Find where the given text appears and provide that cell's center as (X, Y) coordinate. 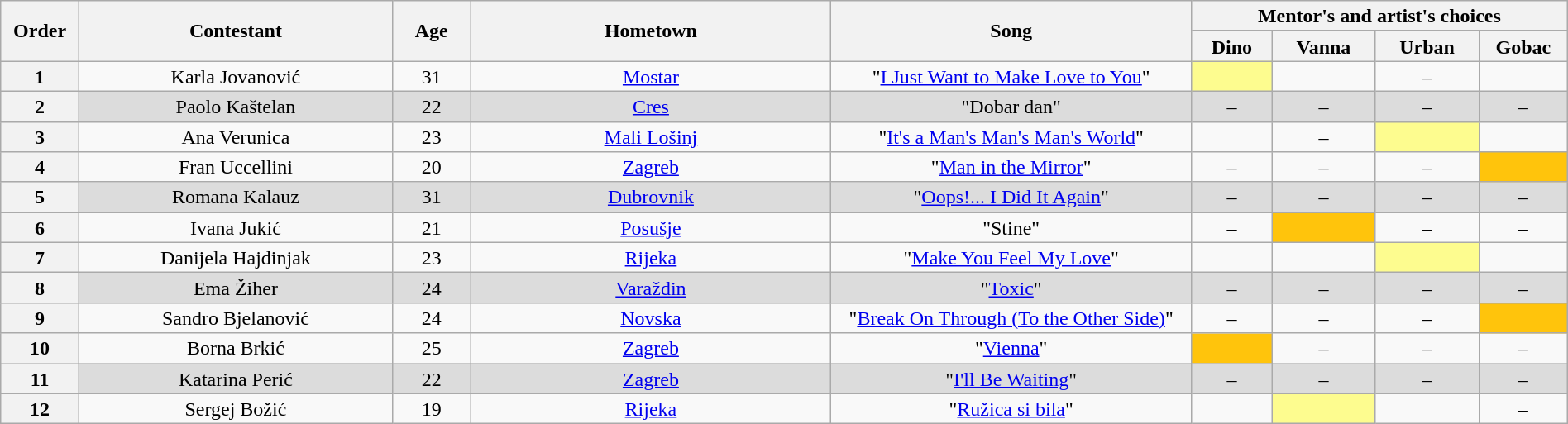
Ana Verunica (235, 137)
20 (432, 167)
Ema Žiher (235, 288)
Fran Uccellini (235, 167)
8 (40, 288)
5 (40, 197)
3 (40, 137)
Cres (651, 106)
10 (40, 349)
Mali Lošinj (651, 137)
Contestant (235, 31)
"Break On Through (To the Other Side)" (1011, 317)
Borna Brkić (235, 349)
Age (432, 31)
Gobac (1523, 46)
Sandro Bjelanović (235, 317)
"Oops!... I Did It Again" (1011, 197)
Novska (651, 317)
"Stine" (1011, 228)
Paolo Kaštelan (235, 106)
Sergej Božić (235, 408)
Hometown (651, 31)
"I Just Want to Make Love to You" (1011, 76)
9 (40, 317)
11 (40, 379)
19 (432, 408)
7 (40, 258)
Vanna (1323, 46)
"It's a Man's Man's Man's World" (1011, 137)
"Dobar dan" (1011, 106)
4 (40, 167)
Dino (1232, 46)
"Make You Feel My Love" (1011, 258)
1 (40, 76)
Romana Kalauz (235, 197)
Mostar (651, 76)
Karla Jovanović (235, 76)
Dubrovnik (651, 197)
Posušje (651, 228)
Katarina Perić (235, 379)
Order (40, 31)
25 (432, 349)
Varaždin (651, 288)
"I'll Be Waiting" (1011, 379)
Urban (1427, 46)
Ivana Jukić (235, 228)
12 (40, 408)
Mentor's and artist's choices (1379, 17)
"Man in the Mirror" (1011, 167)
21 (432, 228)
"Vienna" (1011, 349)
2 (40, 106)
6 (40, 228)
Danijela Hajdinjak (235, 258)
"Toxic" (1011, 288)
Song (1011, 31)
"Ružica si bila" (1011, 408)
